Return [x, y] of the center of cell containing provided text 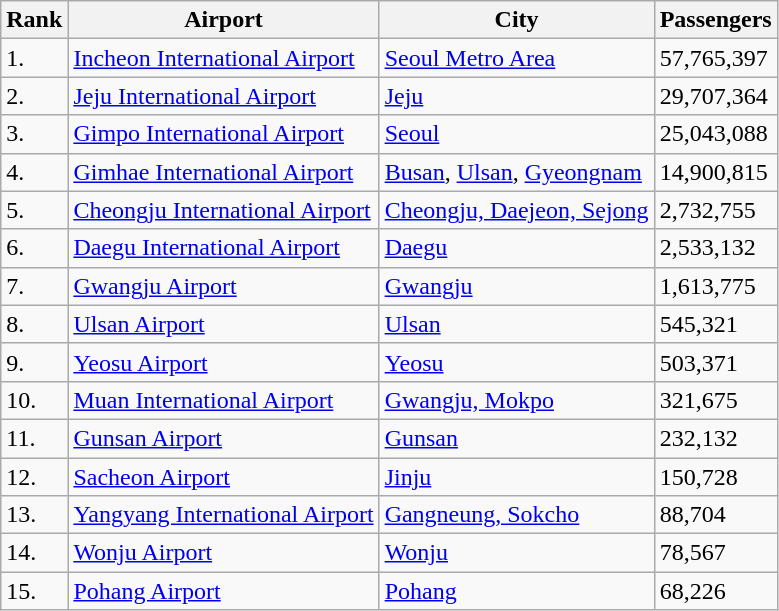
8. [34, 324]
Gwangju [516, 286]
Yangyang International Airport [224, 515]
City [516, 20]
Yeosu Airport [224, 362]
Gimhae International Airport [224, 172]
Gwangju Airport [224, 286]
Busan, Ulsan, Gyeongnam [516, 172]
2,533,132 [716, 248]
545,321 [716, 324]
3. [34, 134]
14,900,815 [716, 172]
Cheongju, Daejeon, Sejong [516, 210]
321,675 [716, 400]
Gangneung, Sokcho [516, 515]
Daegu International Airport [224, 248]
2. [34, 96]
Gunsan Airport [224, 438]
Jeju [516, 96]
25,043,088 [716, 134]
5. [34, 210]
57,765,397 [716, 58]
Yeosu [516, 362]
Cheongju International Airport [224, 210]
Ulsan Airport [224, 324]
12. [34, 477]
Jeju International Airport [224, 96]
78,567 [716, 553]
6. [34, 248]
Wonju Airport [224, 553]
Sacheon Airport [224, 477]
Rank [34, 20]
Seoul [516, 134]
Muan International Airport [224, 400]
Jinju [516, 477]
7. [34, 286]
1,613,775 [716, 286]
29,707,364 [716, 96]
503,371 [716, 362]
Gwangju, Mokpo [516, 400]
Daegu [516, 248]
11. [34, 438]
232,132 [716, 438]
1. [34, 58]
Passengers [716, 20]
15. [34, 591]
Incheon International Airport [224, 58]
4. [34, 172]
Ulsan [516, 324]
Gimpo International Airport [224, 134]
Pohang Airport [224, 591]
14. [34, 553]
150,728 [716, 477]
10. [34, 400]
13. [34, 515]
Seoul Metro Area [516, 58]
Airport [224, 20]
88,704 [716, 515]
68,226 [716, 591]
9. [34, 362]
2,732,755 [716, 210]
Pohang [516, 591]
Wonju [516, 553]
Gunsan [516, 438]
